Return (X, Y) of the center of cell containing provided text 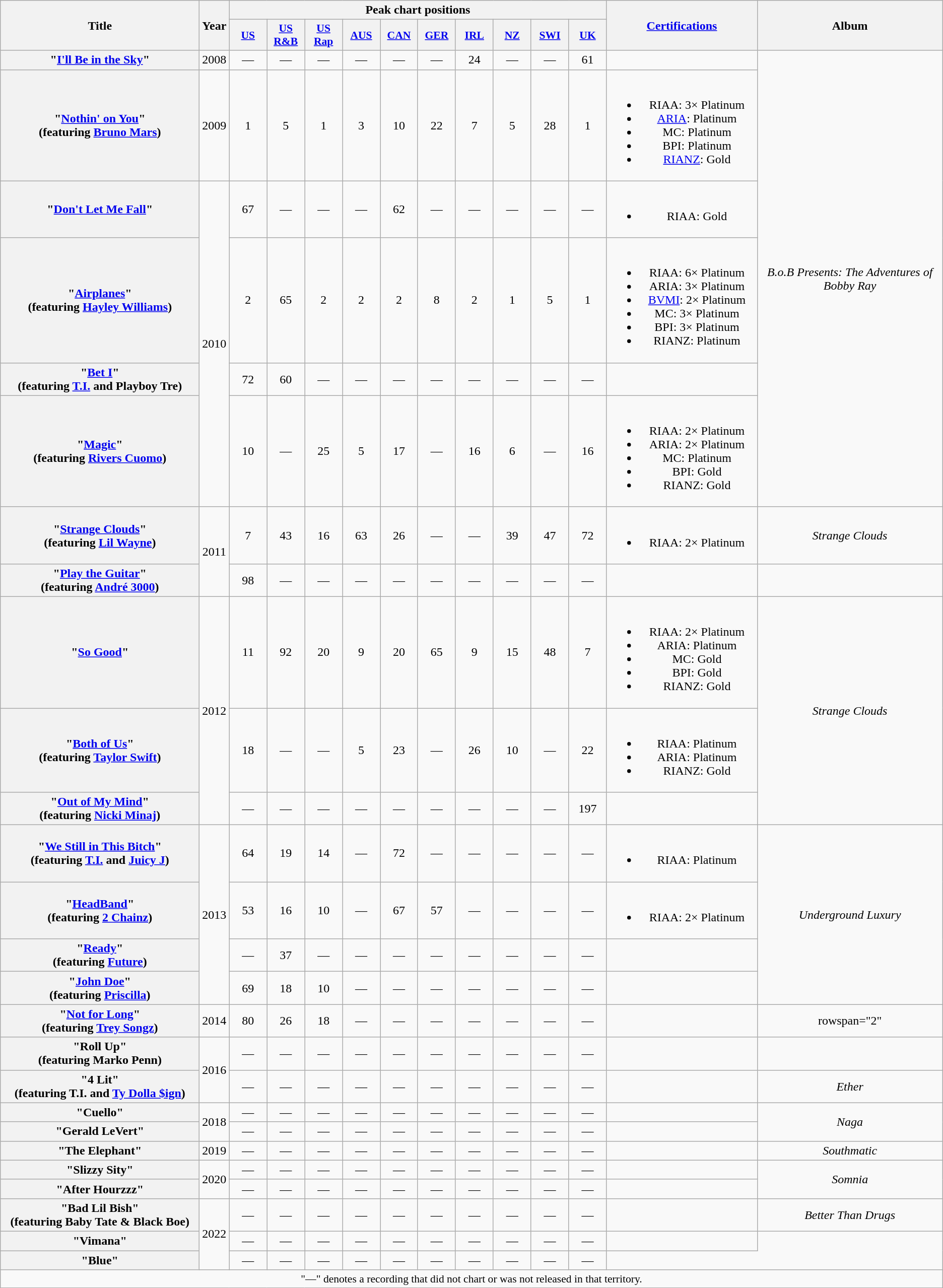
"After Hourzzz" (100, 1189)
US (248, 35)
15 (512, 652)
GER (436, 35)
62 (399, 210)
"Vimana" (100, 1241)
47 (550, 535)
UK (587, 35)
11 (248, 652)
2014 (215, 1021)
25 (323, 451)
Underground Luxury (850, 915)
Better Than Drugs (850, 1215)
"Both of Us"(featuring Taylor Swift) (100, 751)
197 (587, 809)
48 (550, 652)
Album (850, 25)
57 (436, 911)
19 (286, 853)
14 (323, 853)
B.o.B Presents: The Adventures of Bobby Ray (850, 279)
69 (248, 988)
43 (286, 535)
3 (362, 125)
SWI (550, 35)
64 (248, 853)
Naga (850, 1122)
6 (512, 451)
RIAA: 2× PlatinumARIA: PlatinumMC: GoldBPI: GoldRIANZ: Gold (682, 652)
2009 (215, 125)
"So Good" (100, 652)
RIAA: 2× PlatinumARIA: 2× PlatinumMC: PlatinumBPI: GoldRIANZ: Gold (682, 451)
"Slizzy Sity" (100, 1170)
"Bad Lil Bish"(featuring Baby Tate & Black Boe) (100, 1215)
2018 (215, 1122)
"—" denotes a recording that did not chart or was not released in that territory. (471, 1279)
"4 Lit"(featuring T.I. and Ty Dolla $ign) (100, 1086)
rowspan="2" (850, 1021)
RIAA: Platinum (682, 853)
"Gerald LeVert" (100, 1131)
2013 (215, 915)
2020 (215, 1179)
"Airplanes" (featuring Hayley Williams) (100, 300)
"Ready"(featuring Future) (100, 955)
60 (286, 379)
"I'll Be in the Sky" (100, 60)
Peak chart positions (418, 10)
AUS (362, 35)
2019 (215, 1150)
CAN (399, 35)
"We Still in This Bitch"(featuring T.I. and Juicy J) (100, 853)
"Roll Up"(featuring Marko Penn) (100, 1054)
63 (362, 535)
17 (399, 451)
"Out of My Mind"(featuring Nicki Minaj) (100, 809)
Southmatic (850, 1150)
39 (512, 535)
2012 (215, 710)
61 (587, 60)
RIAA: PlatinumARIA: PlatinumRIANZ: Gold (682, 751)
2022 (215, 1234)
NZ (512, 35)
"Blue" (100, 1260)
RIAA: Gold (682, 210)
US R&B (286, 35)
"John Doe"(featuring Priscilla) (100, 988)
Title (100, 25)
8 (436, 300)
37 (286, 955)
IRL (475, 35)
"Strange Clouds" (featuring Lil Wayne) (100, 535)
"Don't Let Me Fall" (100, 210)
24 (475, 60)
23 (399, 751)
Ether (850, 1086)
"Not for Long"(featuring Trey Songz) (100, 1021)
2008 (215, 60)
2016 (215, 1070)
28 (550, 125)
98 (248, 580)
2011 (215, 552)
92 (286, 652)
Year (215, 25)
"Bet I" (featuring T.I. and Playboy Tre) (100, 379)
"Nothin' on You" (featuring Bruno Mars) (100, 125)
"Magic" (featuring Rivers Cuomo) (100, 451)
2010 (215, 344)
Certifications (682, 25)
80 (248, 1021)
"Cuello" (100, 1112)
Somnia (850, 1179)
RIAA: 3× PlatinumARIA: PlatinumMC: PlatinumBPI: PlatinumRIANZ: Gold (682, 125)
"HeadBand"(featuring 2 Chainz) (100, 911)
USRap (323, 35)
RIAA: 6× PlatinumARIA: 3× PlatinumBVMI: 2× PlatinumMC: 3× PlatinumBPI: 3× PlatinumRIANZ: Platinum (682, 300)
"The Elephant" (100, 1150)
53 (248, 911)
"Play the Guitar"(featuring André 3000) (100, 580)
